Provide the [X, Y] coordinate of the cell's center where the given text is located.  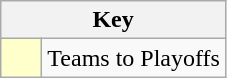
Key [114, 20]
Teams to Playoffs [134, 58]
